Capture the cell that displays the provided text and extract its (x, y) central coordinate. 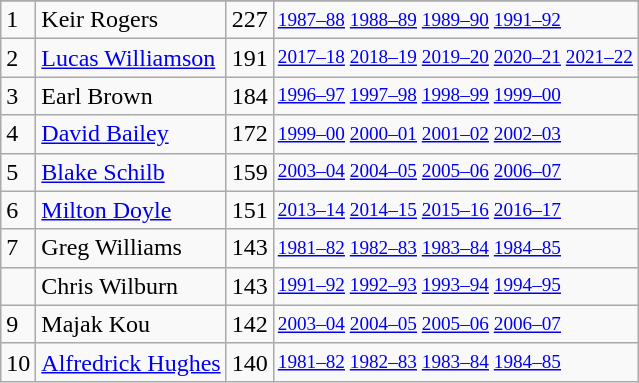
1 (18, 20)
7 (18, 248)
Keir Rogers (131, 20)
2013–14 2014–15 2015–16 2016–17 (455, 210)
227 (250, 20)
David Bailey (131, 134)
142 (250, 324)
9 (18, 324)
140 (250, 362)
Earl Brown (131, 96)
3 (18, 96)
2017–18 2018–19 2019–20 2020–21 2021–22 (455, 58)
1999–00 2000–01 2001–02 2002–03 (455, 134)
Chris Wilburn (131, 286)
Majak Kou (131, 324)
Alfredrick Hughes (131, 362)
191 (250, 58)
Milton Doyle (131, 210)
10 (18, 362)
Greg Williams (131, 248)
1996–97 1997–98 1998–99 1999–00 (455, 96)
Blake Schilb (131, 172)
184 (250, 96)
4 (18, 134)
1991–92 1992–93 1993–94 1994–95 (455, 286)
2 (18, 58)
Lucas Williamson (131, 58)
151 (250, 210)
1987–88 1988–89 1989–90 1991–92 (455, 20)
159 (250, 172)
6 (18, 210)
5 (18, 172)
172 (250, 134)
